Determine the [X, Y] coordinate at the center of the cell enclosing the given text.  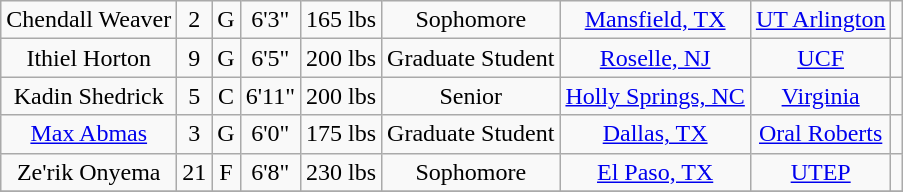
Ze'rik Onyema [89, 172]
6'11" [270, 96]
Kadin Shedrick [89, 96]
Max Abmas [89, 134]
3 [194, 134]
Senior [471, 96]
230 lbs [340, 172]
C [226, 96]
Mansfield, TX [655, 20]
Ithiel Horton [89, 58]
2 [194, 20]
El Paso, TX [655, 172]
Holly Springs, NC [655, 96]
F [226, 172]
6'0" [270, 134]
165 lbs [340, 20]
5 [194, 96]
UCF [820, 58]
UTEP [820, 172]
175 lbs [340, 134]
UT Arlington [820, 20]
Oral Roberts [820, 134]
6'8" [270, 172]
Virginia [820, 96]
21 [194, 172]
Chendall Weaver [89, 20]
6'3" [270, 20]
Dallas, TX [655, 134]
6'5" [270, 58]
Roselle, NJ [655, 58]
9 [194, 58]
